Scan for the cell matching the given text and deliver its [x, y] coordinate at center. 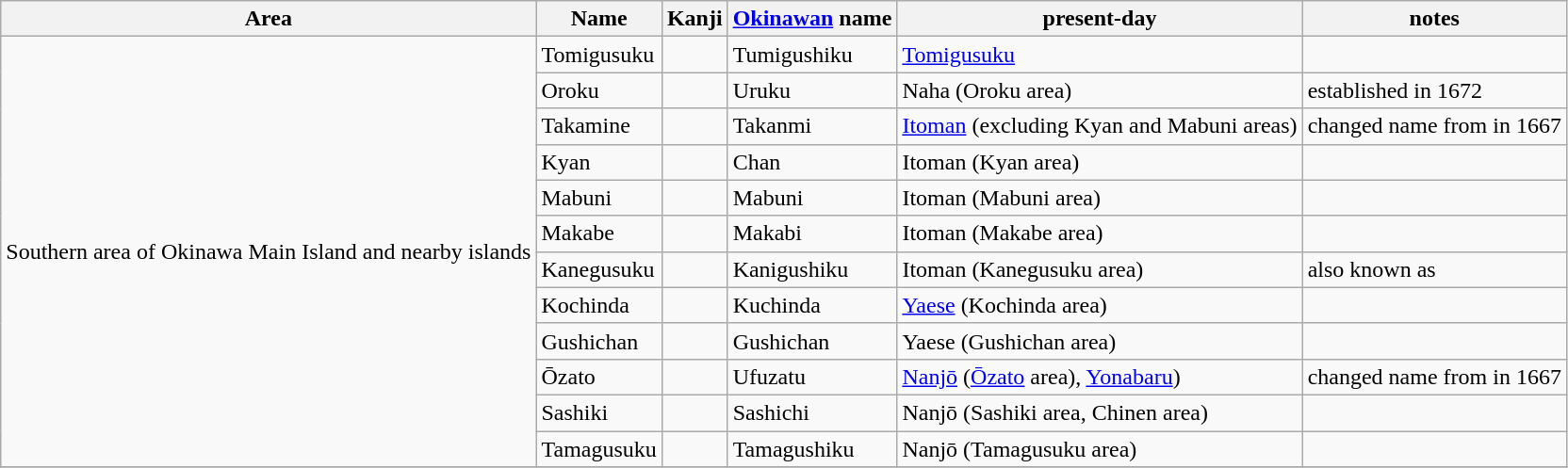
Kanji [694, 19]
Makabi [812, 234]
Takamine [599, 126]
Name [599, 19]
Nanjō (Sashiki area, Chinen area) [1100, 412]
Sashiki [599, 412]
Nanjō (Ōzato area), Yonabaru) [1100, 377]
Kochinda [599, 305]
Kanigushiku [812, 269]
Tumigushiku [812, 55]
Sashichi [812, 412]
Ōzato [599, 377]
Kyan [599, 162]
Yaese (Kochinda area) [1100, 305]
Kanegusuku [599, 269]
Okinawan name [812, 19]
Itoman (Mabuni area) [1100, 198]
Chan [812, 162]
Kuchinda [812, 305]
also known as [1434, 269]
Tamagusuku [599, 449]
established in 1672 [1434, 90]
Takanmi [812, 126]
notes [1434, 19]
Makabe [599, 234]
Uruku [812, 90]
Itoman (Kyan area) [1100, 162]
Tamagushiku [812, 449]
Southern area of Okinawa Main Island and nearby islands [269, 252]
Ufuzatu [812, 377]
Nanjō (Tamagusuku area) [1100, 449]
present-day [1100, 19]
Oroku [599, 90]
Itoman (excluding Kyan and Mabuni areas) [1100, 126]
Area [269, 19]
Naha (Oroku area) [1100, 90]
Yaese (Gushichan area) [1100, 341]
Itoman (Makabe area) [1100, 234]
Itoman (Kanegusuku area) [1100, 269]
